Pinpoint the cell where the given text exists, returning its (x, y) midpoint coordinate. 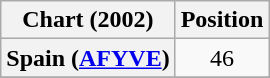
Chart (2002) (88, 20)
Position (222, 20)
Spain (AFYVE) (88, 58)
46 (222, 58)
